Scan for the cell matching the given text and deliver its [x, y] coordinate at center. 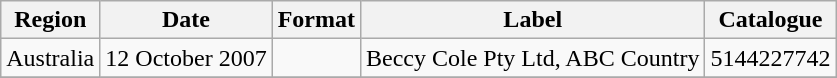
12 October 2007 [186, 58]
Beccy Cole Pty Ltd, ABC Country [533, 58]
Australia [50, 58]
Label [533, 20]
Date [186, 20]
Region [50, 20]
Catalogue [770, 20]
Format [316, 20]
5144227742 [770, 58]
